For the text-containing cell, return its midpoint in [x, y] coordinate format. 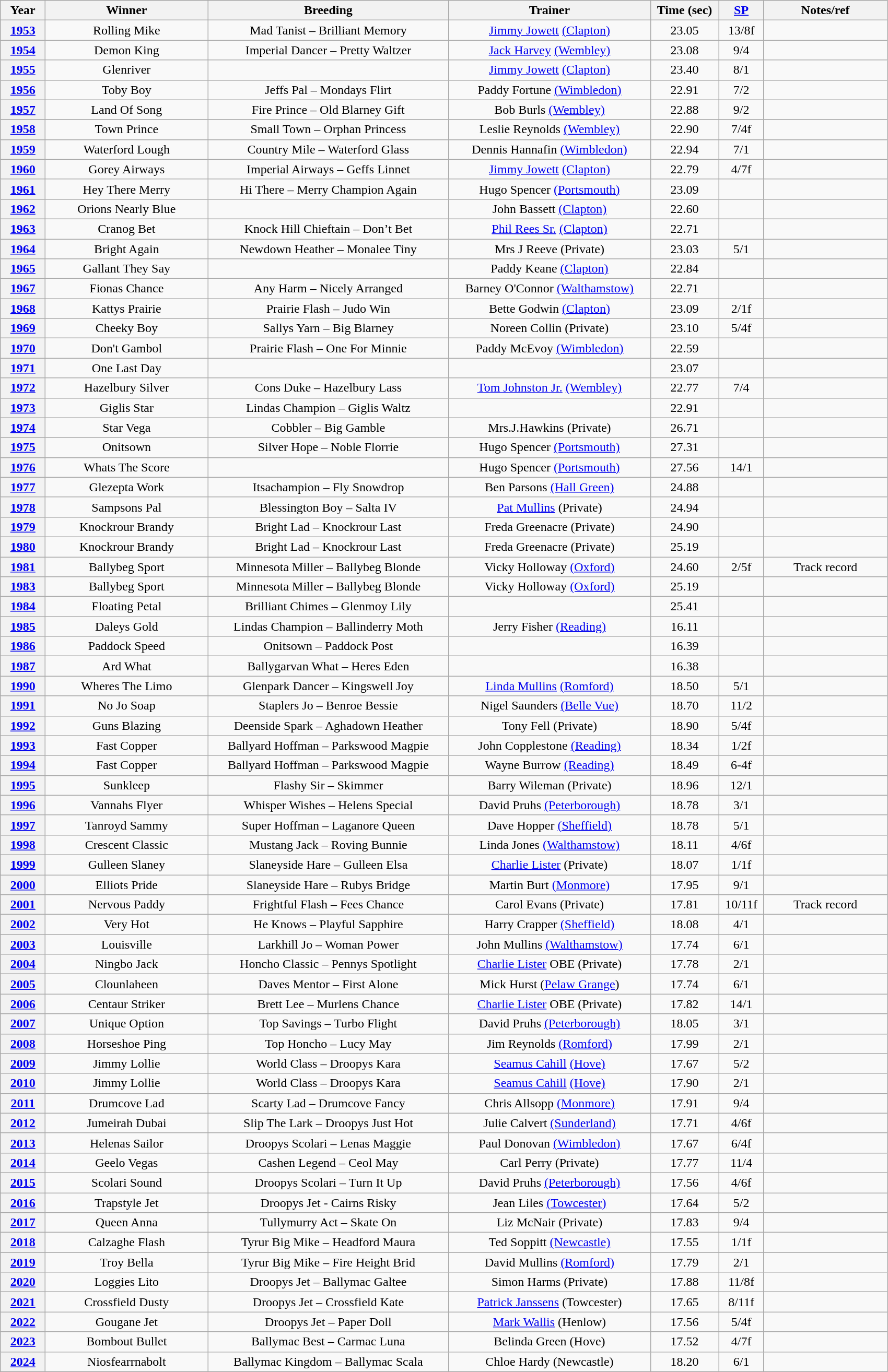
Mad Tanist – Brilliant Memory [328, 30]
1980 [23, 547]
Giglis Star [126, 408]
1969 [23, 328]
Paddy Fortune (Wimbledon) [550, 90]
7/1 [741, 149]
Demon King [126, 50]
1961 [23, 189]
1995 [23, 785]
1967 [23, 289]
Orions Nearly Blue [126, 209]
Unique Option [126, 1024]
1999 [23, 865]
Ningbo Jack [126, 964]
2014 [23, 1163]
Floating Petal [126, 607]
17.90 [684, 1083]
Chloe Hardy (Newcastle) [550, 1362]
Wayne Burrow (Reading) [550, 765]
Top Savings – Turbo Flight [328, 1024]
Paul Donovan (Wimbledon) [550, 1143]
24.60 [684, 566]
Jumeirah Dubai [126, 1123]
2/5f [741, 566]
Droopys Jet – Paper Doll [328, 1322]
2005 [23, 984]
17.77 [684, 1163]
11/4 [741, 1163]
1958 [23, 129]
Droopys Jet – Crossfield Kate [328, 1302]
2/1f [741, 309]
23.10 [684, 328]
John Bassett (Clapton) [550, 209]
18.08 [684, 925]
2000 [23, 885]
17.99 [684, 1044]
1955 [23, 70]
13/8f [741, 30]
One Last Day [126, 368]
Cons Duke – Hazelbury Lass [328, 388]
22.90 [684, 129]
Fire Prince – Old Blarney Gift [328, 110]
18.11 [684, 845]
Tony Fell (Private) [550, 726]
Mick Hurst (Pelaw Grange) [550, 984]
Larkhill Jo – Woman Power [328, 944]
Jean Liles (Towcester) [550, 1202]
Paddock Speed [126, 646]
Droopys Jet - Cairns Risky [328, 1202]
Martin Burt (Monmore) [550, 885]
Bright Again [126, 249]
1978 [23, 507]
2022 [23, 1322]
2016 [23, 1202]
17.79 [684, 1262]
Trainer [550, 10]
1968 [23, 309]
18.49 [684, 765]
1964 [23, 249]
Tyrur Big Mike – Headford Maura [328, 1243]
Onitsown [126, 447]
Flashy Sir – Skimmer [328, 785]
18.96 [684, 785]
18.34 [684, 746]
Onitsown – Paddock Post [328, 646]
16.11 [684, 626]
Year [23, 10]
2019 [23, 1262]
Prairie Flash – One For Minnie [328, 348]
8/11f [741, 1302]
1994 [23, 765]
16.38 [684, 666]
24.94 [684, 507]
Small Town – Orphan Princess [328, 129]
Helenas Sailor [126, 1143]
7/4f [741, 129]
Carol Evans (Private) [550, 905]
Julie Calvert (Sunderland) [550, 1123]
Horseshoe Ping [126, 1044]
22.60 [684, 209]
17.95 [684, 885]
22.77 [684, 388]
Slaneyside Hare – Gulleen Elsa [328, 865]
Gulleen Slaney [126, 865]
24.88 [684, 487]
1993 [23, 746]
1997 [23, 825]
1971 [23, 368]
2018 [23, 1243]
22.94 [684, 149]
Glenriver [126, 70]
Ballygarvan What – Heres Eden [328, 666]
6-4f [741, 765]
1981 [23, 566]
Any Harm – Nicely Arranged [328, 289]
Newdown Heather – Monalee Tiny [328, 249]
2002 [23, 925]
Geelo Vegas [126, 1163]
Charlie Lister (Private) [550, 865]
2006 [23, 1004]
22.84 [684, 269]
Time (sec) [684, 10]
1970 [23, 348]
1962 [23, 209]
Linda Jones (Walthamstow) [550, 845]
1987 [23, 666]
1983 [23, 587]
1959 [23, 149]
Leslie Reynolds (Wembley) [550, 129]
Mrs J Reeve (Private) [550, 249]
Bette Godwin (Clapton) [550, 309]
Calzaghe Flash [126, 1243]
No Jo Soap [126, 706]
Phil Rees Sr. (Clapton) [550, 229]
7/2 [741, 90]
Tom Johnston Jr. (Wembley) [550, 388]
Cashen Legend – Ceol May [328, 1163]
Guns Blazing [126, 726]
25.41 [684, 607]
1976 [23, 467]
11/2 [741, 706]
Toby Boy [126, 90]
Gougane Jet [126, 1322]
Droopys Jet – Ballymac Galtee [328, 1282]
Louisville [126, 944]
Scarty Lad – Drumcove Fancy [328, 1103]
Vannahs Flyer [126, 805]
Ballymac Kingdom – Ballymac Scala [328, 1362]
Breeding [328, 10]
17.81 [684, 905]
1992 [23, 726]
John Mullins (Walthamstow) [550, 944]
Crescent Classic [126, 845]
Whisper Wishes – Helens Special [328, 805]
Jerry Fisher (Reading) [550, 626]
Paddy McEvoy (Wimbledon) [550, 348]
1957 [23, 110]
Jeffs Pal – Mondays Flirt [328, 90]
Chris Allsopp (Monmore) [550, 1103]
Sallys Yarn – Big Blarney [328, 328]
2011 [23, 1103]
Brett Lee – Murlens Chance [328, 1004]
Niosfearrnabolt [126, 1362]
23.03 [684, 249]
Simon Harms (Private) [550, 1282]
2007 [23, 1024]
2010 [23, 1083]
Brilliant Chimes – Glenmoy Lily [328, 607]
Loggies Lito [126, 1282]
1979 [23, 527]
17.91 [684, 1103]
Whats The Score [126, 467]
17.64 [684, 1202]
17.71 [684, 1123]
9/2 [741, 110]
Itsachampion – Fly Snowdrop [328, 487]
Hazelbury Silver [126, 388]
26.71 [684, 428]
17.88 [684, 1282]
Honcho Classic – Pennys Spotlight [328, 964]
Clounlaheen [126, 984]
17.65 [684, 1302]
Crossfield Dusty [126, 1302]
2024 [23, 1362]
1985 [23, 626]
Super Hoffman – Laganore Queen [328, 825]
Patrick Janssens (Towcester) [550, 1302]
2012 [23, 1123]
12/1 [741, 785]
Don't Gambol [126, 348]
1954 [23, 50]
Top Honcho – Lucy May [328, 1044]
Jim Reynolds (Romford) [550, 1044]
Dennis Hannafin (Wimbledon) [550, 149]
Lindas Champion – Ballinderry Moth [328, 626]
16.39 [684, 646]
Sunkleep [126, 785]
Country Mile – Waterford Glass [328, 149]
Star Vega [126, 428]
1973 [23, 408]
Harry Crapper (Sheffield) [550, 925]
2020 [23, 1282]
Winner [126, 10]
Nigel Saunders (Belle Vue) [550, 706]
Kattys Prairie [126, 309]
1965 [23, 269]
Lindas Champion – Giglis Waltz [328, 408]
Prairie Flash – Judo Win [328, 309]
Droopys Scolari – Turn It Up [328, 1182]
Blessington Boy – Salta IV [328, 507]
Wheres The Limo [126, 686]
Drumcove Lad [126, 1103]
2023 [23, 1342]
Ballymac Best – Carmac Luna [328, 1342]
17.52 [684, 1342]
Scolari Sound [126, 1182]
Dave Hopper (Sheffield) [550, 825]
17.83 [684, 1223]
Barney O'Connor (Walthamstow) [550, 289]
Waterford Lough [126, 149]
Silver Hope – Noble Florrie [328, 447]
7/4 [741, 388]
23.40 [684, 70]
Gallant They Say [126, 269]
1991 [23, 706]
Imperial Airways – Geffs Linnet [328, 169]
Jack Harvey (Wembley) [550, 50]
23.05 [684, 30]
Daleys Gold [126, 626]
Centaur Striker [126, 1004]
27.56 [684, 467]
17.55 [684, 1243]
Paddy Keane (Clapton) [550, 269]
8/1 [741, 70]
Barry Wileman (Private) [550, 785]
Land Of Song [126, 110]
Mark Wallis (Henlow) [550, 1322]
Cobbler – Big Gamble [328, 428]
Noreen Collin (Private) [550, 328]
Staplers Jo – Benroe Bessie [328, 706]
2013 [23, 1143]
Sampsons Pal [126, 507]
18.50 [684, 686]
22.59 [684, 348]
1974 [23, 428]
SP [741, 10]
1972 [23, 388]
Belinda Green (Hove) [550, 1342]
Bob Burls (Wembley) [550, 110]
Daves Mentor – First Alone [328, 984]
17.78 [684, 964]
Troy Bella [126, 1262]
Rolling Mike [126, 30]
9/1 [741, 885]
David Mullins (Romford) [550, 1262]
Queen Anna [126, 1223]
Ard What [126, 666]
Gorey Airways [126, 169]
1960 [23, 169]
Cranog Bet [126, 229]
He Knows – Playful Sapphire [328, 925]
6/4f [741, 1143]
Bombout Bullet [126, 1342]
Town Prince [126, 129]
2001 [23, 905]
Ted Soppitt (Newcastle) [550, 1243]
1956 [23, 90]
2017 [23, 1223]
Slaneyside Hare – Rubys Bridge [328, 885]
Knock Hill Chieftain – Don’t Bet [328, 229]
Glenpark Dancer – Kingswell Joy [328, 686]
1986 [23, 646]
Tanroyd Sammy [126, 825]
Droopys Scolari – Lenas Maggie [328, 1143]
2021 [23, 1302]
1975 [23, 447]
Deenside Spark – Aghadown Heather [328, 726]
18.70 [684, 706]
1984 [23, 607]
2003 [23, 944]
Hi There – Merry Champion Again [328, 189]
Liz McNair (Private) [550, 1223]
Linda Mullins (Romford) [550, 686]
22.88 [684, 110]
Nervous Paddy [126, 905]
Very Hot [126, 925]
Carl Perry (Private) [550, 1163]
17.82 [684, 1004]
Elliots Pride [126, 885]
Tullymurry Act – Skate On [328, 1223]
24.90 [684, 527]
Pat Mullins (Private) [550, 507]
Frightful Flash – Fees Chance [328, 905]
2009 [23, 1063]
Glezepta Work [126, 487]
18.05 [684, 1024]
1953 [23, 30]
Slip The Lark – Droopys Just Hot [328, 1123]
11/8f [741, 1282]
Hey There Merry [126, 189]
1977 [23, 487]
2008 [23, 1044]
23.07 [684, 368]
2015 [23, 1182]
Imperial Dancer – Pretty Waltzer [328, 50]
1998 [23, 845]
18.07 [684, 865]
Cheeky Boy [126, 328]
Mustang Jack – Roving Bunnie [328, 845]
4/1 [741, 925]
John Copplestone (Reading) [550, 746]
Fionas Chance [126, 289]
27.31 [684, 447]
Mrs.J.Hawkins (Private) [550, 428]
Ben Parsons (Hall Green) [550, 487]
Notes/ref [825, 10]
23.08 [684, 50]
1963 [23, 229]
10/11f [741, 905]
Tyrur Big Mike – Fire Height Brid [328, 1262]
Trapstyle Jet [126, 1202]
2004 [23, 964]
22.79 [684, 169]
1996 [23, 805]
18.90 [684, 726]
18.20 [684, 1362]
1990 [23, 686]
1/2f [741, 746]
